Return the [X, Y] coordinate for the center point of the cell that contains the specified text.  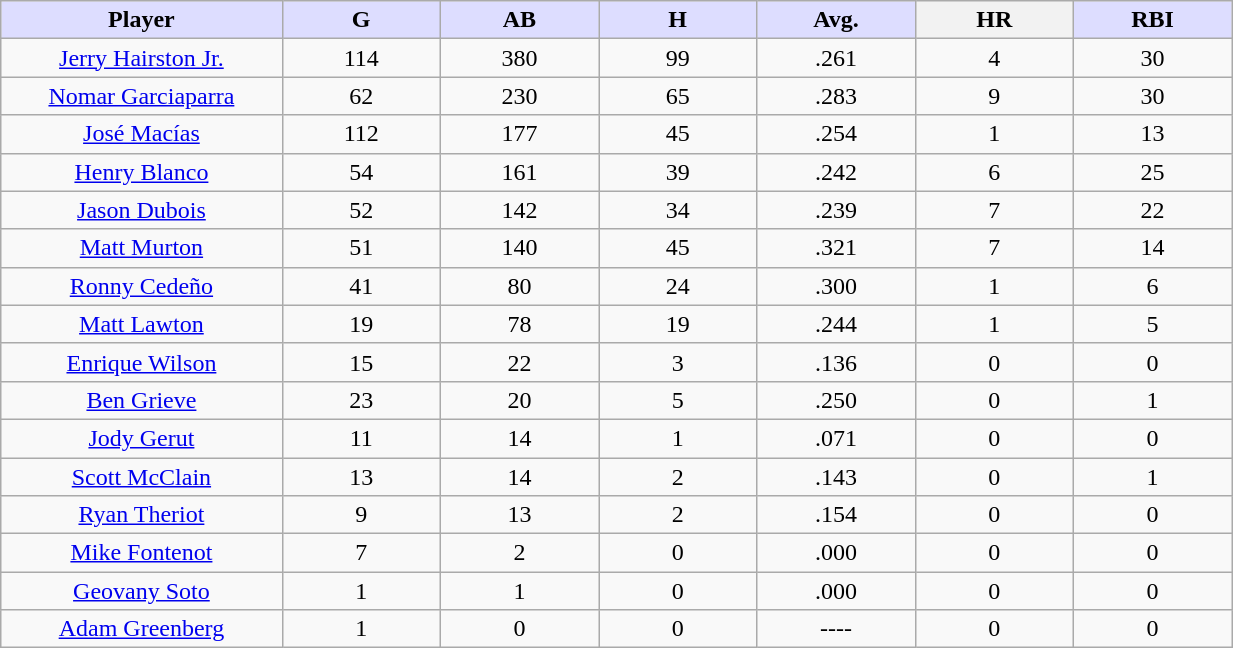
34 [678, 210]
140 [519, 248]
65 [678, 96]
RBI [1152, 20]
15 [361, 362]
G [361, 20]
.250 [836, 400]
.283 [836, 96]
Jody Gerut [142, 438]
230 [519, 96]
80 [519, 286]
.242 [836, 172]
99 [678, 58]
78 [519, 324]
Adam Greenberg [142, 629]
20 [519, 400]
.071 [836, 438]
Mike Fontenot [142, 553]
142 [519, 210]
Nomar Garciaparra [142, 96]
.239 [836, 210]
112 [361, 134]
Ben Grieve [142, 400]
.321 [836, 248]
.154 [836, 515]
39 [678, 172]
23 [361, 400]
.136 [836, 362]
11 [361, 438]
Matt Murton [142, 248]
Ronny Cedeño [142, 286]
41 [361, 286]
177 [519, 134]
114 [361, 58]
25 [1152, 172]
380 [519, 58]
62 [361, 96]
3 [678, 362]
Player [142, 20]
.254 [836, 134]
Enrique Wilson [142, 362]
4 [994, 58]
24 [678, 286]
Avg. [836, 20]
Jerry Hairston Jr. [142, 58]
.143 [836, 477]
.244 [836, 324]
.261 [836, 58]
---- [836, 629]
AB [519, 20]
H [678, 20]
52 [361, 210]
161 [519, 172]
Henry Blanco [142, 172]
Jason Dubois [142, 210]
Scott McClain [142, 477]
Matt Lawton [142, 324]
Ryan Theriot [142, 515]
José Macías [142, 134]
Geovany Soto [142, 591]
HR [994, 20]
51 [361, 248]
.300 [836, 286]
54 [361, 172]
